Output the [X, Y] coordinate of the center of the cell containing the given text.  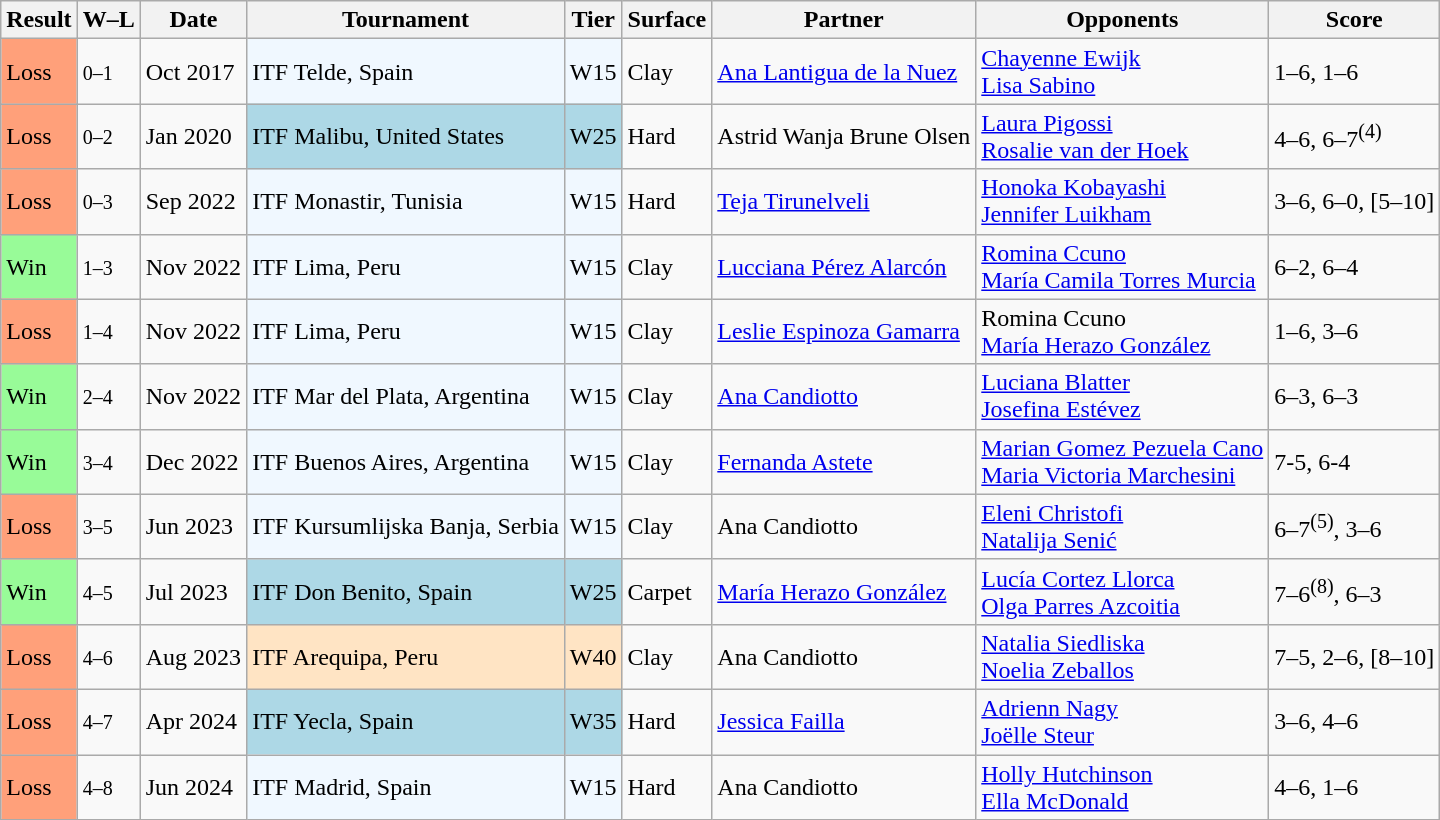
Jun 2023 [193, 526]
Partner [844, 20]
Honoka Kobayashi Jennifer Luikham [1122, 202]
ITF Mar del Plata, Argentina [406, 396]
Lucía Cortez Llorca Olga Parres Azcoitia [1122, 592]
W40 [593, 656]
0–2 [108, 136]
W–L [108, 20]
ITF Madrid, Spain [406, 786]
6–3, 6–3 [1354, 396]
Aug 2023 [193, 656]
Marian Gomez Pezuela Cano Maria Victoria Marchesini [1122, 462]
Laura Pigossi Rosalie van der Hoek [1122, 136]
4–5 [108, 592]
Oct 2017 [193, 72]
2–4 [108, 396]
4–6, 1–6 [1354, 786]
1–6, 1–6 [1354, 72]
ITF Buenos Aires, Argentina [406, 462]
ITF Malibu, United States [406, 136]
6–7(5), 3–6 [1354, 526]
Lucciana Pérez Alarcón [844, 266]
Astrid Wanja Brune Olsen [844, 136]
Tournament [406, 20]
Fernanda Astete [844, 462]
Date [193, 20]
ITF Telde, Spain [406, 72]
Sep 2022 [193, 202]
Adrienn Nagy Joëlle Steur [1122, 722]
María Herazo González [844, 592]
Holly Hutchinson Ella McDonald [1122, 786]
4–6, 6–7(4) [1354, 136]
Surface [667, 20]
Dec 2022 [193, 462]
Natalia Siedliska Noelia Zeballos [1122, 656]
1–3 [108, 266]
3–6, 6–0, [5–10] [1354, 202]
Apr 2024 [193, 722]
Ana Lantigua de la Nuez [844, 72]
Jun 2024 [193, 786]
Carpet [667, 592]
1–4 [108, 332]
W35 [593, 722]
3–4 [108, 462]
7–6(8), 6–3 [1354, 592]
3–5 [108, 526]
7-5, 6-4 [1354, 462]
3–6, 4–6 [1354, 722]
Romina Ccuno María Camila Torres Murcia [1122, 266]
Chayenne Ewijk Lisa Sabino [1122, 72]
4–6 [108, 656]
7–5, 2–6, [8–10] [1354, 656]
0–3 [108, 202]
Leslie Espinoza Gamarra [844, 332]
4–8 [108, 786]
Eleni Christofi Natalija Senić [1122, 526]
Luciana Blatter Josefina Estévez [1122, 396]
Opponents [1122, 20]
ITF Monastir, Tunisia [406, 202]
Jan 2020 [193, 136]
1–6, 3–6 [1354, 332]
0–1 [108, 72]
Jessica Failla [844, 722]
ITF Arequipa, Peru [406, 656]
Score [1354, 20]
Result [39, 20]
Teja Tirunelveli [844, 202]
Tier [593, 20]
6–2, 6–4 [1354, 266]
ITF Don Benito, Spain [406, 592]
Jul 2023 [193, 592]
ITF Kursumlijska Banja, Serbia [406, 526]
4–7 [108, 722]
ITF Yecla, Spain [406, 722]
Romina Ccuno María Herazo González [1122, 332]
